For the text-containing cell, return its midpoint in [x, y] coordinate format. 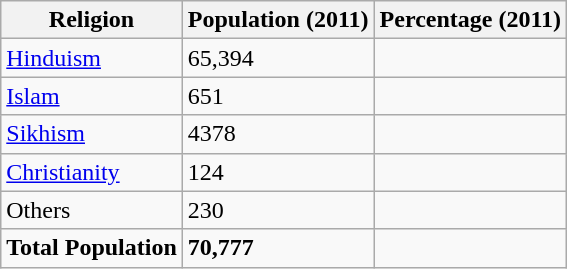
4378 [278, 134]
65,394 [278, 58]
Islam [92, 96]
Percentage (2011) [470, 20]
Christianity [92, 172]
Others [92, 210]
124 [278, 172]
651 [278, 96]
Total Population [92, 248]
Sikhism [92, 134]
Hinduism [92, 58]
230 [278, 210]
70,777 [278, 248]
Religion [92, 20]
Population (2011) [278, 20]
